Extract the (X, Y) coordinate from the center of the cell holding the provided text.  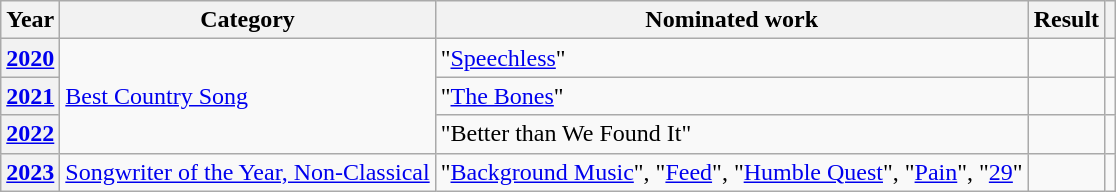
Best Country Song (248, 96)
2023 (30, 172)
Year (30, 20)
Songwriter of the Year, Non-Classical (248, 172)
"Speechless" (732, 58)
"Better than We Found It" (732, 134)
Category (248, 20)
2020 (30, 58)
Nominated work (732, 20)
2022 (30, 134)
2021 (30, 96)
"The Bones" (732, 96)
Result (1066, 20)
"Background Music", "Feed", "Humble Quest", "Pain", "29" (732, 172)
